Return the (X, Y) coordinate for the center point of the cell that contains the specified text.  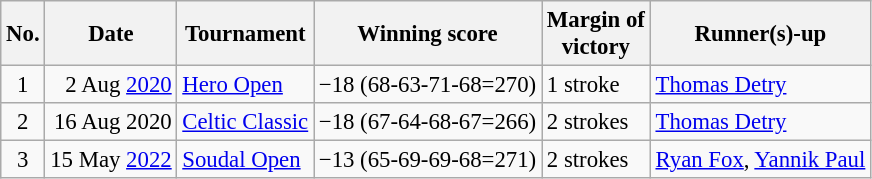
−18 (68-63-71-68=270) (428, 85)
2 (23, 122)
Soudal Open (246, 160)
1 (23, 85)
−18 (67-64-68-67=266) (428, 122)
16 Aug 2020 (111, 122)
No. (23, 34)
2 Aug 2020 (111, 85)
Celtic Classic (246, 122)
Ryan Fox, Yannik Paul (760, 160)
15 May 2022 (111, 160)
1 stroke (596, 85)
−13 (65-69-69-68=271) (428, 160)
Winning score (428, 34)
Tournament (246, 34)
Hero Open (246, 85)
Date (111, 34)
3 (23, 160)
Margin ofvictory (596, 34)
Runner(s)-up (760, 34)
